Search for the cell housing the specified text and yield its [X, Y] center coordinate. 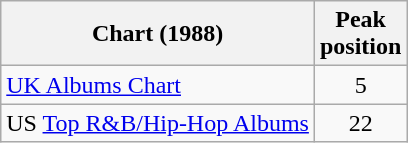
US Top R&B/Hip-Hop Albums [158, 123]
5 [360, 85]
UK Albums Chart [158, 85]
Chart (1988) [158, 34]
22 [360, 123]
Peakposition [360, 34]
